Return (X, Y) of the center of cell containing provided text 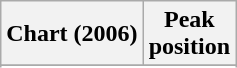
Chart (2006) (72, 34)
Peakposition (189, 34)
